Determine the [X, Y] coordinate at the center of the cell enclosing the given text.  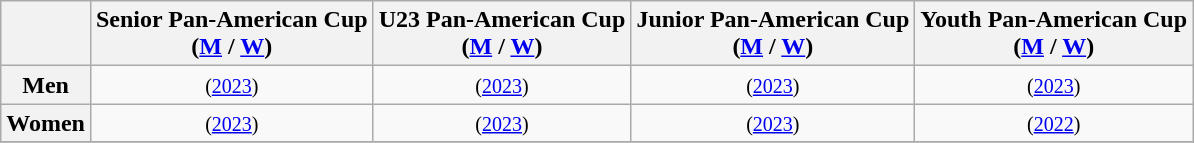
Youth Pan-American Cup (M / W) [1054, 34]
Men [46, 85]
Women [46, 123]
(2022) [1054, 123]
U23 Pan-American Cup (M / W) [502, 34]
Senior Pan-American Cup (M / W) [232, 34]
Junior Pan-American Cup (M / W) [773, 34]
